Provide the [X, Y] coordinate of the cell's center where the given text is located.  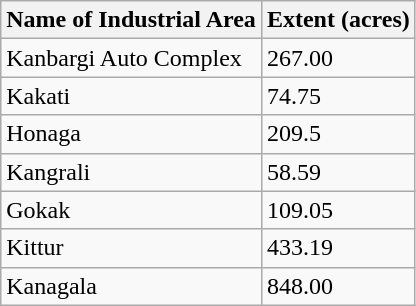
433.19 [338, 248]
109.05 [338, 210]
Gokak [132, 210]
848.00 [338, 286]
74.75 [338, 96]
209.5 [338, 134]
Kanagala [132, 286]
Kanbargi Auto Complex [132, 58]
Kakati [132, 96]
267.00 [338, 58]
Name of Industrial Area [132, 20]
Kittur [132, 248]
Honaga [132, 134]
58.59 [338, 172]
Kangrali [132, 172]
Extent (acres) [338, 20]
